Extract the [x, y] coordinate from the center of the cell holding the provided text.  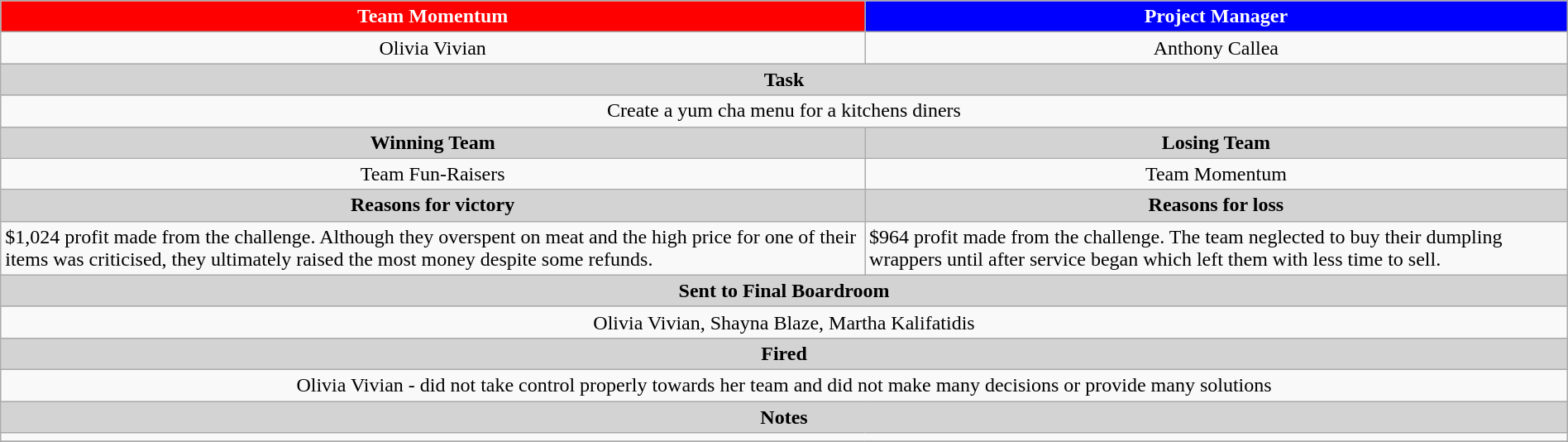
Notes [784, 416]
Team Fun-Raisers [433, 174]
Reasons for victory [433, 205]
Olivia Vivian - did not take control properly towards her team and did not make many decisions or provide many solutions [784, 385]
Winning Team [433, 142]
Reasons for loss [1217, 205]
Sent to Final Boardroom [784, 291]
Anthony Callea [1217, 48]
Losing Team [1217, 142]
Fired [784, 353]
Task [784, 79]
Olivia Vivian [433, 48]
Olivia Vivian, Shayna Blaze, Martha Kalifatidis [784, 322]
Create a yum cha menu for a kitchens diners [784, 111]
Project Manager [1217, 17]
